Detect which cell encompasses the target text, then output its (x, y) center coordinate. 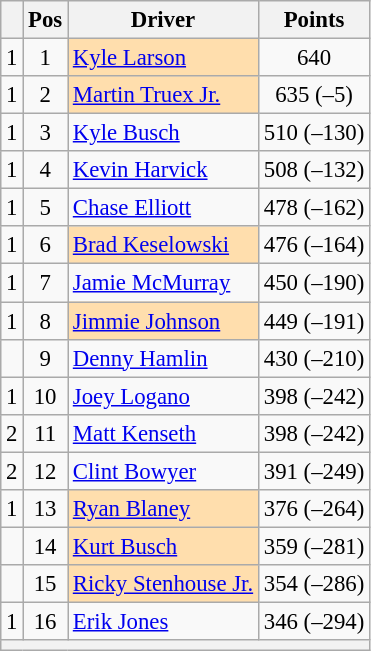
Joey Logano (164, 396)
635 (–5) (314, 95)
8 (46, 321)
15 (46, 584)
5 (46, 208)
Erik Jones (164, 621)
Jimmie Johnson (164, 321)
7 (46, 283)
449 (–191) (314, 321)
16 (46, 621)
Jamie McMurray (164, 283)
Kurt Busch (164, 546)
14 (46, 546)
354 (–286) (314, 584)
508 (–132) (314, 170)
346 (–294) (314, 621)
Ricky Stenhouse Jr. (164, 584)
Brad Keselowski (164, 245)
12 (46, 471)
Driver (164, 20)
Kyle Larson (164, 58)
Points (314, 20)
510 (–130) (314, 133)
Kevin Harvick (164, 170)
359 (–281) (314, 546)
Kyle Busch (164, 133)
430 (–210) (314, 358)
476 (–164) (314, 245)
3 (46, 133)
391 (–249) (314, 471)
376 (–264) (314, 509)
478 (–162) (314, 208)
Clint Bowyer (164, 471)
4 (46, 170)
640 (314, 58)
6 (46, 245)
13 (46, 509)
Chase Elliott (164, 208)
Martin Truex Jr. (164, 95)
Pos (46, 20)
10 (46, 396)
Matt Kenseth (164, 433)
Ryan Blaney (164, 509)
Denny Hamlin (164, 358)
450 (–190) (314, 283)
9 (46, 358)
11 (46, 433)
